Capture the cell that displays the provided text and extract its [x, y] central coordinate. 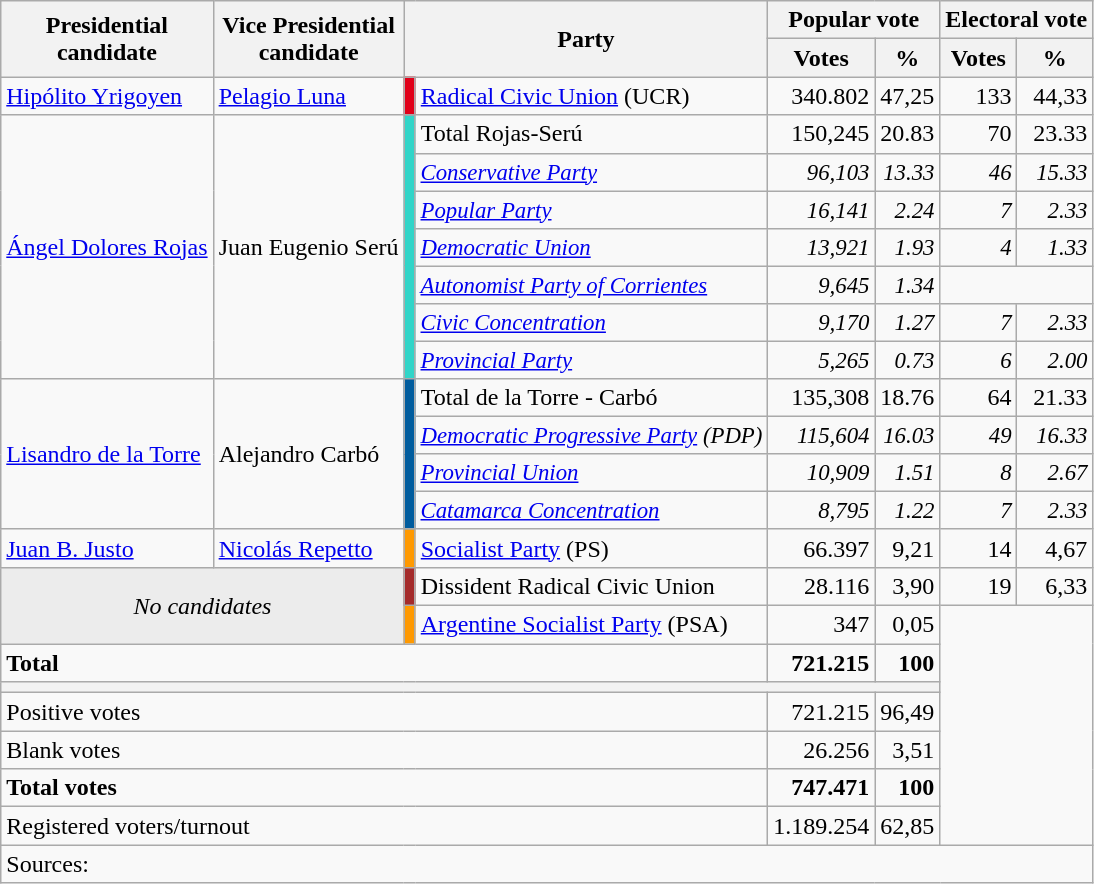
16.33 [1055, 436]
1.33 [1055, 247]
Electoral vote [1016, 20]
96,103 [822, 172]
Provincial Party [591, 360]
6 [978, 360]
70 [978, 134]
Civic Concentration [591, 322]
66.397 [822, 548]
64 [978, 398]
9,170 [822, 322]
46 [978, 172]
Catamarca Concentration [591, 511]
47,25 [908, 96]
1.189.254 [822, 826]
747.471 [822, 788]
Hipólito Yrigoyen [107, 96]
Democratic Union [591, 247]
Presidentialcandidate [107, 39]
23.33 [1055, 134]
Popular vote [854, 20]
Total votes [384, 788]
Total Rojas-Serú [591, 134]
135,308 [822, 398]
Argentine Socialist Party (PSA) [591, 625]
Registered voters/turnout [384, 826]
8 [978, 473]
44,33 [1055, 96]
3,90 [908, 586]
26.256 [822, 750]
10,909 [822, 473]
Total [384, 663]
1.22 [908, 511]
21.33 [1055, 398]
1.27 [908, 322]
1.93 [908, 247]
Ángel Dolores Rojas [107, 247]
20.83 [908, 134]
Dissident Radical Civic Union [591, 586]
Autonomist Party of Corrientes [591, 285]
2.67 [1055, 473]
133 [978, 96]
16,141 [822, 210]
Juan B. Justo [107, 548]
1.51 [908, 473]
0,05 [908, 625]
14 [978, 548]
96,49 [908, 712]
Sources: [547, 864]
No candidates [202, 605]
Democratic Progressive Party (PDP) [591, 436]
340.802 [822, 96]
4,67 [1055, 548]
49 [978, 436]
15.33 [1055, 172]
8,795 [822, 511]
9,21 [908, 548]
9,645 [822, 285]
6,33 [1055, 586]
Total de la Torre - Carbó [591, 398]
115,604 [822, 436]
18.76 [908, 398]
Positive votes [384, 712]
Juan Eugenio Serú [308, 247]
347 [822, 625]
13,921 [822, 247]
Alejandro Carbó [308, 454]
150,245 [822, 134]
Conservative Party [591, 172]
0.73 [908, 360]
Provincial Union [591, 473]
19 [978, 586]
2.24 [908, 210]
Socialist Party (PS) [591, 548]
Radical Civic Union (UCR) [591, 96]
16.03 [908, 436]
Lisandro de la Torre [107, 454]
5,265 [822, 360]
4 [978, 247]
Pelagio Luna [308, 96]
2.00 [1055, 360]
Vice Presidentialcandidate [308, 39]
Popular Party [591, 210]
3,51 [908, 750]
13.33 [908, 172]
1.34 [908, 285]
28.116 [822, 586]
Blank votes [384, 750]
Party [586, 39]
Nicolás Repetto [308, 548]
62,85 [908, 826]
